For the text-containing cell, return its midpoint in [x, y] coordinate format. 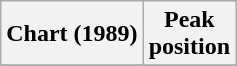
Chart (1989) [72, 34]
Peakposition [189, 34]
